Locate the cell with the specified text and output its (x, y) center coordinate. 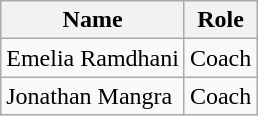
Role (220, 20)
Jonathan Mangra (93, 96)
Emelia Ramdhani (93, 58)
Name (93, 20)
